Identify which cell holds the provided text, then report its [x, y] central coordinate. 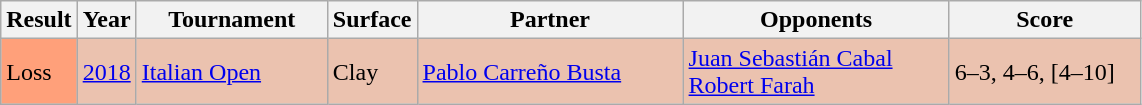
Score [1044, 20]
Tournament [232, 20]
6–3, 4–6, [4–10] [1044, 72]
Partner [550, 20]
Juan Sebastián Cabal Robert Farah [816, 72]
Clay [372, 72]
Italian Open [232, 72]
2018 [106, 72]
Year [106, 20]
Result [39, 20]
Loss [39, 72]
Pablo Carreño Busta [550, 72]
Opponents [816, 20]
Surface [372, 20]
